For the text-containing cell, return its midpoint in (X, Y) coordinate format. 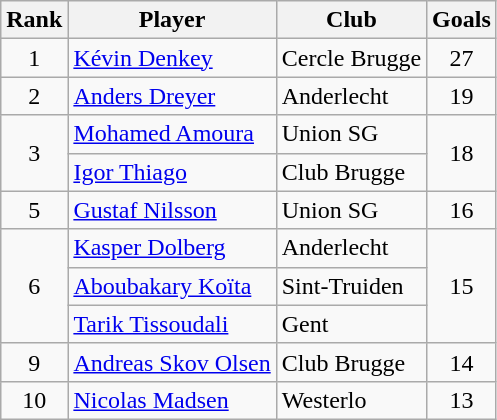
3 (34, 153)
Anders Dreyer (172, 96)
Club (351, 20)
10 (34, 400)
19 (462, 96)
18 (462, 153)
Cercle Brugge (351, 58)
Igor Thiago (172, 172)
Goals (462, 20)
14 (462, 362)
9 (34, 362)
Tarik Tissoudali (172, 324)
1 (34, 58)
Sint-Truiden (351, 286)
15 (462, 286)
Westerlo (351, 400)
Gent (351, 324)
16 (462, 210)
Mohamed Amoura (172, 134)
Gustaf Nilsson (172, 210)
5 (34, 210)
Andreas Skov Olsen (172, 362)
Player (172, 20)
Kévin Denkey (172, 58)
27 (462, 58)
Rank (34, 20)
Aboubakary Koïta (172, 286)
Kasper Dolberg (172, 248)
13 (462, 400)
Nicolas Madsen (172, 400)
2 (34, 96)
6 (34, 286)
